From the cell containing the given text, extract its center point as (X, Y) coordinate. 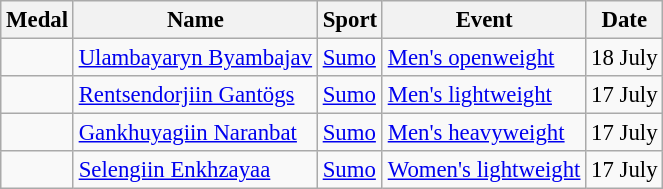
Men's openweight (484, 58)
Name (195, 20)
Men's lightweight (484, 95)
Gankhuyagiin Naranbat (195, 133)
Medal (38, 20)
Rentsendorjiin Gantögs (195, 95)
Sport (350, 20)
Ulambayaryn Byambajav (195, 58)
Selengiin Enkhzayaa (195, 170)
Date (624, 20)
Men's heavyweight (484, 133)
Women's lightweight (484, 170)
18 July (624, 58)
Event (484, 20)
